Determine the (X, Y) coordinate at the center of the cell enclosing the given text.  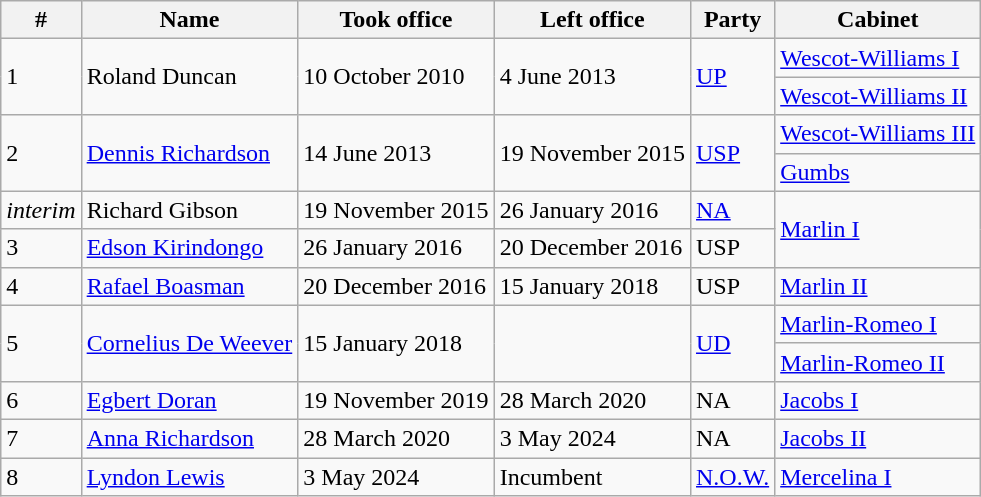
UP (732, 77)
Wescot-Williams III (878, 134)
6 (41, 400)
Incumbent (592, 477)
Lyndon Lewis (190, 477)
interim (41, 210)
Marlin I (878, 229)
Roland Duncan (190, 77)
2 (41, 153)
Rafael Boasman (190, 286)
Left office (592, 20)
1 (41, 77)
3 (41, 248)
Jacobs II (878, 438)
Jacobs I (878, 400)
Marlin II (878, 286)
Gumbs (878, 172)
N.O.W. (732, 477)
14 June 2013 (396, 153)
4 (41, 286)
# (41, 20)
Took office (396, 20)
5 (41, 343)
Mercelina I (878, 477)
Name (190, 20)
Richard Gibson (190, 210)
Anna Richardson (190, 438)
Marlin-Romeo I (878, 324)
19 November 2019 (396, 400)
Egbert Doran (190, 400)
Dennis Richardson (190, 153)
Wescot-Williams II (878, 96)
Cornelius De Weever (190, 343)
Cabinet (878, 20)
Edson Kirindongo (190, 248)
7 (41, 438)
UD (732, 343)
8 (41, 477)
Marlin-Romeo II (878, 362)
10 October 2010 (396, 77)
4 June 2013 (592, 77)
Wescot-Williams I (878, 58)
Party (732, 20)
